Capture the cell that displays the provided text and extract its [x, y] central coordinate. 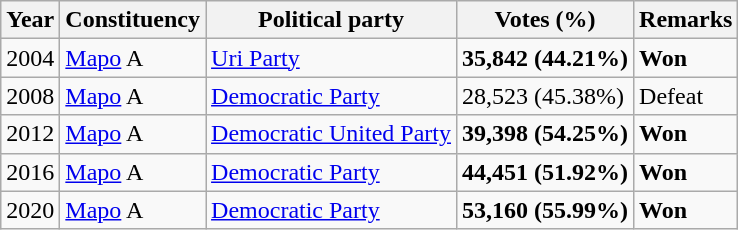
Constituency [133, 20]
2016 [30, 172]
28,523 (45.38%) [546, 96]
Remarks [686, 20]
Uri Party [332, 58]
53,160 (55.99%) [546, 210]
39,398 (54.25%) [546, 134]
Political party [332, 20]
Defeat [686, 96]
2012 [30, 134]
2008 [30, 96]
Democratic United Party [332, 134]
2004 [30, 58]
Votes (%) [546, 20]
44,451 (51.92%) [546, 172]
35,842 (44.21%) [546, 58]
2020 [30, 210]
Year [30, 20]
